Return the (X, Y) coordinate for the center point of the cell that contains the specified text.  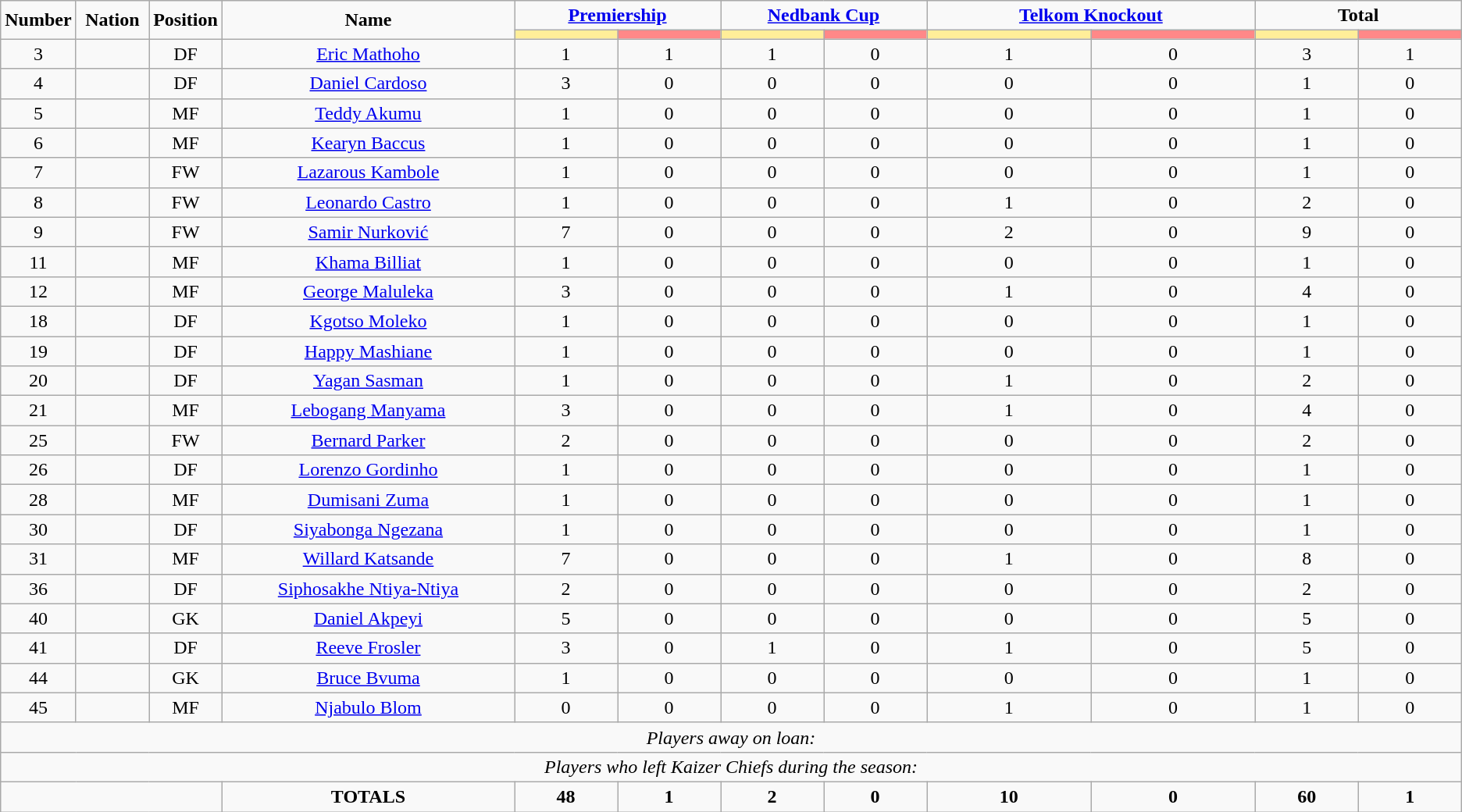
Dumisani Zuma (368, 500)
40 (38, 618)
10 (1008, 796)
30 (38, 529)
Premiership (617, 16)
Khama Billiat (368, 262)
Lazarous Kambole (368, 173)
Nedbank Cup (823, 16)
Players away on loan: (731, 737)
Daniel Cardoso (368, 84)
Willard Katsande (368, 559)
Eric Mathoho (368, 54)
Leonardo Castro (368, 202)
6 (38, 143)
Name (368, 20)
45 (38, 707)
Yagan Sasman (368, 381)
18 (38, 321)
Samir Nurković (368, 232)
11 (38, 262)
Players who left Kaizer Chiefs during the season: (731, 767)
60 (1307, 796)
Total (1358, 16)
Lorenzo Gordinho (368, 470)
21 (38, 411)
44 (38, 678)
Njabulo Blom (368, 707)
Kgotso Moleko (368, 321)
28 (38, 500)
Kearyn Baccus (368, 143)
Happy Mashiane (368, 351)
Siyabonga Ngezana (368, 529)
Number (38, 20)
19 (38, 351)
Nation (112, 20)
26 (38, 470)
Reeve Frosler (368, 648)
Bruce Bvuma (368, 678)
12 (38, 291)
Teddy Akumu (368, 113)
Position (186, 20)
Daniel Akpeyi (368, 618)
25 (38, 440)
20 (38, 381)
36 (38, 589)
George Maluleka (368, 291)
48 (565, 796)
Bernard Parker (368, 440)
Siphosakhe Ntiya-Ntiya (368, 589)
TOTALS (368, 796)
31 (38, 559)
Lebogang Manyama (368, 411)
Telkom Knockout (1090, 16)
41 (38, 648)
